Output the [X, Y] coordinate of the center of the cell containing the given text.  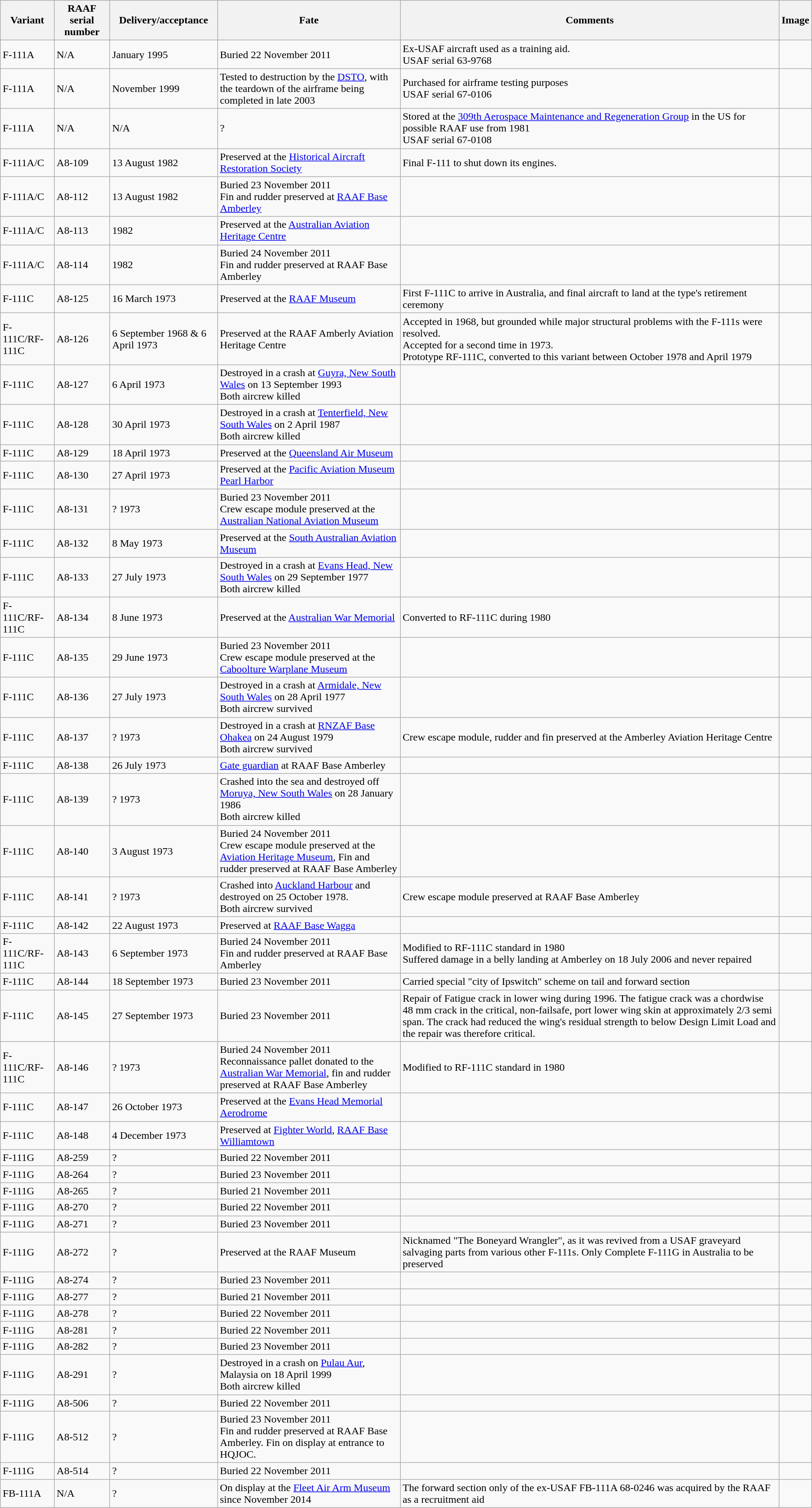
Destroyed in a crash at Tenterfield, New South Wales on 2 April 1987Both aircrew killed [309, 424]
A8-135 [82, 657]
Destroyed in a crash at RNZAF Base Ohakea on 24 August 1979Both aircrew survived [309, 737]
Buried 23 November 2011Crew escape module preserved at the Caboolture Warplane Museum [309, 657]
Preserved at the RAAF Amberly Aviation Heritage Centre [309, 338]
A8-272 [82, 1252]
Crew escape module preserved at RAAF Base Amberley [590, 897]
The forward section only of the ex-USAF FB-111A 68-0246 was acquired by the RAAF as a recruitment aid [590, 1493]
RAAF serial number [82, 20]
Buried 23 November 2011Fin and rudder preserved at RAAF Base Amberley [309, 197]
26 October 1973 [164, 1107]
Preserved at the Australian Aviation Heritage Centre [309, 231]
Destroyed in a crash at Armidale, New South Wales on 28 April 1977Both aircrew survived [309, 697]
8 June 1973 [164, 617]
8 May 1973 [164, 543]
A8-114 [82, 265]
Final F-111 to shut down its engines. [590, 162]
FB-111A [27, 1493]
27 September 1973 [164, 1016]
Tested to destruction by the DSTO, with the teardown of the airframe being completed in late 2003 [309, 89]
Purchased for airframe testing purposesUSAF serial 67-0106 [590, 89]
A8-129 [82, 452]
Gate guardian at RAAF Base Amberley [309, 765]
A8-140 [82, 851]
Stored at the 309th Aerospace Maintenance and Regeneration Group in the US for possible RAAF use from 1981 USAF serial 67-0108 [590, 128]
A8-141 [82, 897]
A8-278 [82, 1313]
Preserved at the Pacific Aviation Museum Pearl Harbor [309, 475]
30 April 1973 [164, 424]
29 June 1973 [164, 657]
A8-277 [82, 1297]
18 April 1973 [164, 452]
A8-133 [82, 577]
A8-134 [82, 617]
Buried 24 November 2011Crew escape module preserved at the Aviation Heritage Museum, Fin and rudder preserved at RAAF Base Amberley [309, 851]
A8-131 [82, 509]
A8-281 [82, 1330]
3 August 1973 [164, 851]
A8-265 [82, 1191]
Delivery/acceptance [164, 20]
A8-146 [82, 1067]
Crashed into the sea and destroyed off Moruya, New South Wales on 28 January 1986Both aircrew killed [309, 799]
A8-259 [82, 1158]
Preserved at the Evans Head Memorial Aerodrome [309, 1107]
6 April 1973 [164, 384]
Preserved at the Queensland Air Museum [309, 452]
A8-136 [82, 697]
A8-137 [82, 737]
First F-111C to arrive in Australia, and final aircraft to land at the type's retirement ceremony [590, 298]
Preserved at RAAF Base Wagga [309, 925]
Ex-USAF aircraft used as a training aid.USAF serial 63-9768 [590, 55]
A8-132 [82, 543]
Carried special "city of Ipswitch" scheme on tail and forward section [590, 981]
A8-144 [82, 981]
Preserved at the South Australian Aviation Museum [309, 543]
A8-148 [82, 1136]
Crew escape module, rudder and fin preserved at the Amberley Aviation Heritage Centre [590, 737]
A8-112 [82, 197]
A8-128 [82, 424]
Converted to RF-111C during 1980 [590, 617]
November 1999 [164, 89]
Variant [27, 20]
4 December 1973 [164, 1136]
A8-147 [82, 1107]
A8-126 [82, 338]
A8-512 [82, 1437]
Comments [590, 20]
Modified to RF-111C standard in 1980 [590, 1067]
Preserved at Fighter World, RAAF Base Williamtown [309, 1136]
Fate [309, 20]
Preserved at the Australian War Memorial [309, 617]
27 April 1973 [164, 475]
A8-130 [82, 475]
Crashed into Auckland Harbour and destroyed on 25 October 1978.Both aircrew survived [309, 897]
A8-271 [82, 1224]
A8-138 [82, 765]
A8-127 [82, 384]
A8-506 [82, 1403]
Buried 23 November 2011Crew escape module preserved at the Australian National Aviation Museum [309, 509]
6 September 1968 & 6 April 1973 [164, 338]
A8-270 [82, 1207]
Image [796, 20]
Destroyed in a crash at Guyra, New South Wales on 13 September 1993Both aircrew killed [309, 384]
A8-125 [82, 298]
A8-291 [82, 1374]
A8-109 [82, 162]
Buried 23 November 2011Fin and rudder preserved at RAAF Base Amberley. Fin on display at entrance to HQJOC. [309, 1437]
A8-145 [82, 1016]
Buried 24 November 2011Reconnaissance pallet donated to the Australian War Memorial, fin and rudder preserved at RAAF Base Amberley [309, 1067]
A8-282 [82, 1346]
22 August 1973 [164, 925]
A8-143 [82, 953]
6 September 1973 [164, 953]
January 1995 [164, 55]
26 July 1973 [164, 765]
On display at the Fleet Air Arm Museum since November 2014 [309, 1493]
Destroyed in a crash at Evans Head, New South Wales on 29 September 1977Both aircrew killed [309, 577]
Destroyed in a crash on Pulau Aur, Malaysia on 18 April 1999Both aircrew killed [309, 1374]
A8-139 [82, 799]
18 September 1973 [164, 981]
Preserved at the Historical Aircraft Restoration Society [309, 162]
Modified to RF-111C standard in 1980 Suffered damage in a belly landing at Amberley on 18 July 2006 and never repaired [590, 953]
A8-274 [82, 1280]
A8-113 [82, 231]
A8-142 [82, 925]
A8-514 [82, 1471]
A8-264 [82, 1174]
16 March 1973 [164, 298]
